Search for the cell housing the specified text and yield its [x, y] center coordinate. 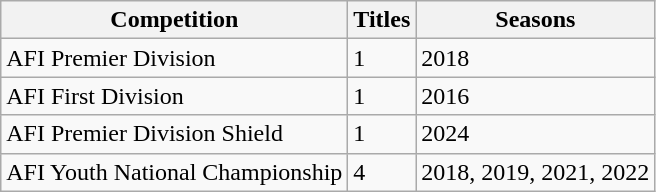
AFI First Division [174, 96]
Seasons [536, 20]
2016 [536, 96]
2018, 2019, 2021, 2022 [536, 172]
2018 [536, 58]
4 [382, 172]
Competition [174, 20]
AFI Premier Division [174, 58]
2024 [536, 134]
AFI Youth National Championship [174, 172]
Titles [382, 20]
AFI Premier Division Shield [174, 134]
